Return the (x, y) coordinate for the center point of the cell that contains the specified text.  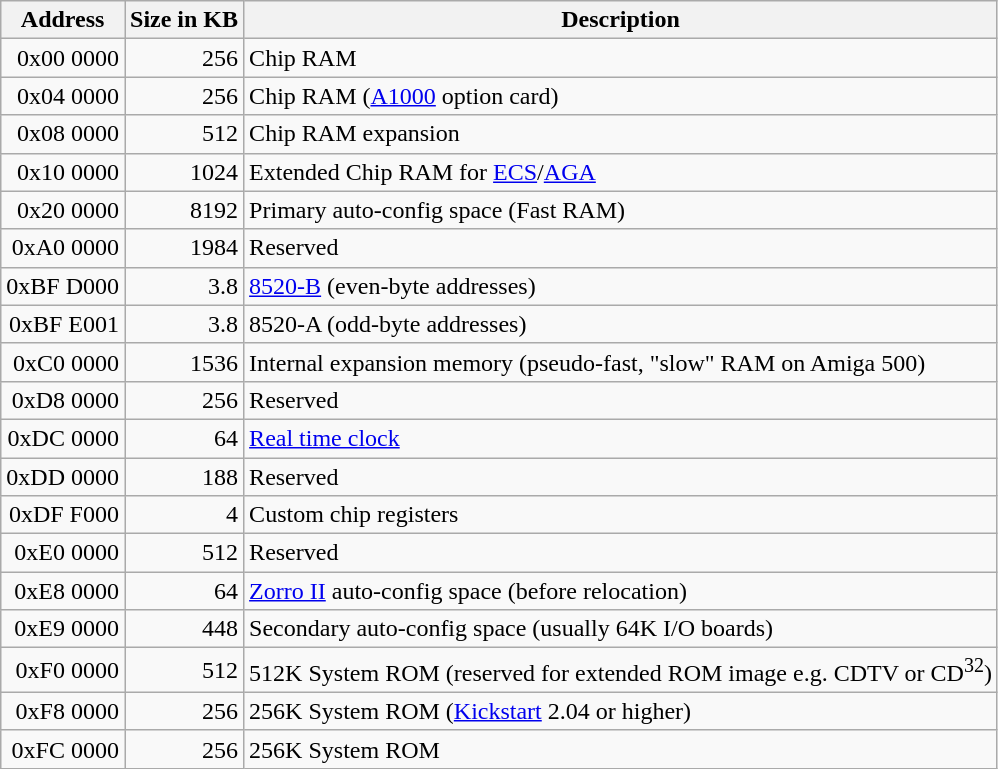
0xF8 0000 (63, 711)
0xDD 0000 (63, 477)
0xF0 0000 (63, 670)
8192 (184, 210)
0x04 0000 (63, 96)
Secondary auto-config space (usually 64K I/O boards) (621, 629)
Extended Chip RAM for ECS/AGA (621, 172)
Primary auto-config space (Fast RAM) (621, 210)
0xE0 0000 (63, 553)
0xBF D000 (63, 286)
0xFC 0000 (63, 749)
0x00 0000 (63, 58)
Internal expansion memory (pseudo-fast, "slow" RAM on Amiga 500) (621, 362)
1536 (184, 362)
Chip RAM (A1000 option card) (621, 96)
0xE8 0000 (63, 591)
448 (184, 629)
0xD8 0000 (63, 400)
8520-A (odd-byte addresses) (621, 324)
Custom chip registers (621, 515)
8520-B (even-byte addresses) (621, 286)
Zorro II auto-config space (before relocation) (621, 591)
Address (63, 20)
256K System ROM (621, 749)
1024 (184, 172)
188 (184, 477)
256K System ROM (Kickstart 2.04 or higher) (621, 711)
0x20 0000 (63, 210)
0xDC 0000 (63, 438)
0xA0 0000 (63, 248)
512K System ROM (reserved for extended ROM image e.g. CDTV or CD32) (621, 670)
0x08 0000 (63, 134)
0xBF E001 (63, 324)
4 (184, 515)
Chip RAM expansion (621, 134)
Real time clock (621, 438)
1984 (184, 248)
0x10 0000 (63, 172)
0xC0 0000 (63, 362)
Description (621, 20)
Chip RAM (621, 58)
0xDF F000 (63, 515)
Size in KB (184, 20)
0xE9 0000 (63, 629)
